Return [X, Y] of the center of cell containing provided text 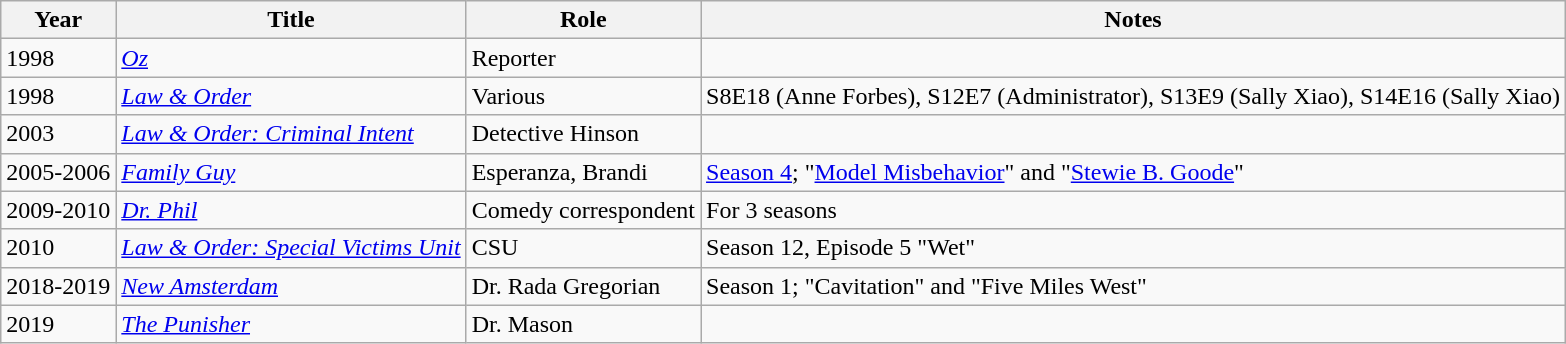
New Amsterdam [291, 286]
Dr. Mason [583, 324]
Family Guy [291, 172]
2019 [58, 324]
Law & Order [291, 96]
Title [291, 20]
Law & Order: Special Victims Unit [291, 248]
Season 1; "Cavitation" and "Five Miles West" [1134, 286]
Season 4; "Model Misbehavior" and "Stewie B. Goode" [1134, 172]
Season 12, Episode 5 "Wet" [1134, 248]
Dr. Phil [291, 210]
Law & Order: Criminal Intent [291, 134]
Year [58, 20]
2009-2010 [58, 210]
Notes [1134, 20]
Role [583, 20]
For 3 seasons [1134, 210]
2005-2006 [58, 172]
Esperanza, Brandi [583, 172]
Oz [291, 58]
Detective Hinson [583, 134]
2018-2019 [58, 286]
S8E18 (Anne Forbes), S12E7 (Administrator), S13E9 (Sally Xiao), S14E16 (Sally Xiao) [1134, 96]
Various [583, 96]
CSU [583, 248]
2010 [58, 248]
Reporter [583, 58]
The Punisher [291, 324]
Comedy correspondent [583, 210]
Dr. Rada Gregorian [583, 286]
2003 [58, 134]
